Scan for the cell matching the given text and deliver its [X, Y] coordinate at center. 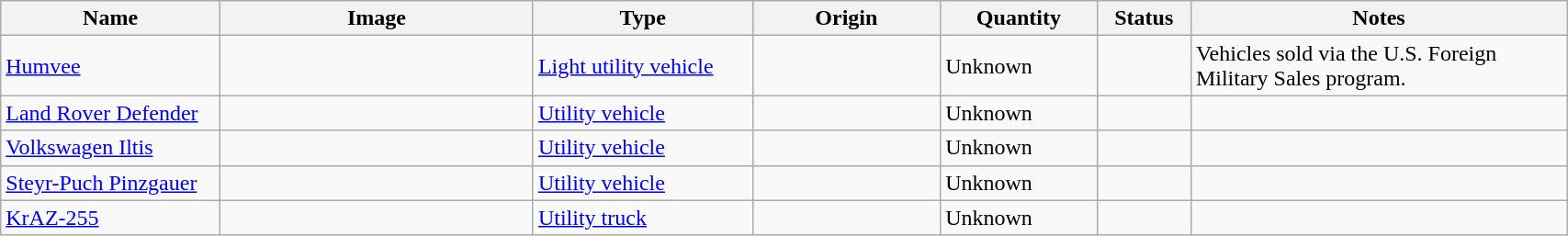
Light utility vehicle [643, 66]
Notes [1378, 18]
Vehicles sold via the U.S. Foreign Military Sales program. [1378, 66]
Origin [847, 18]
Volkswagen Iltis [110, 148]
KrAZ-255 [110, 218]
Image [377, 18]
Steyr-Puch Pinzgauer [110, 183]
Utility truck [643, 218]
Type [643, 18]
Status [1144, 18]
Land Rover Defender [110, 113]
Quantity [1019, 18]
Name [110, 18]
Humvee [110, 66]
